Locate the cell with the specified text and output its [x, y] center coordinate. 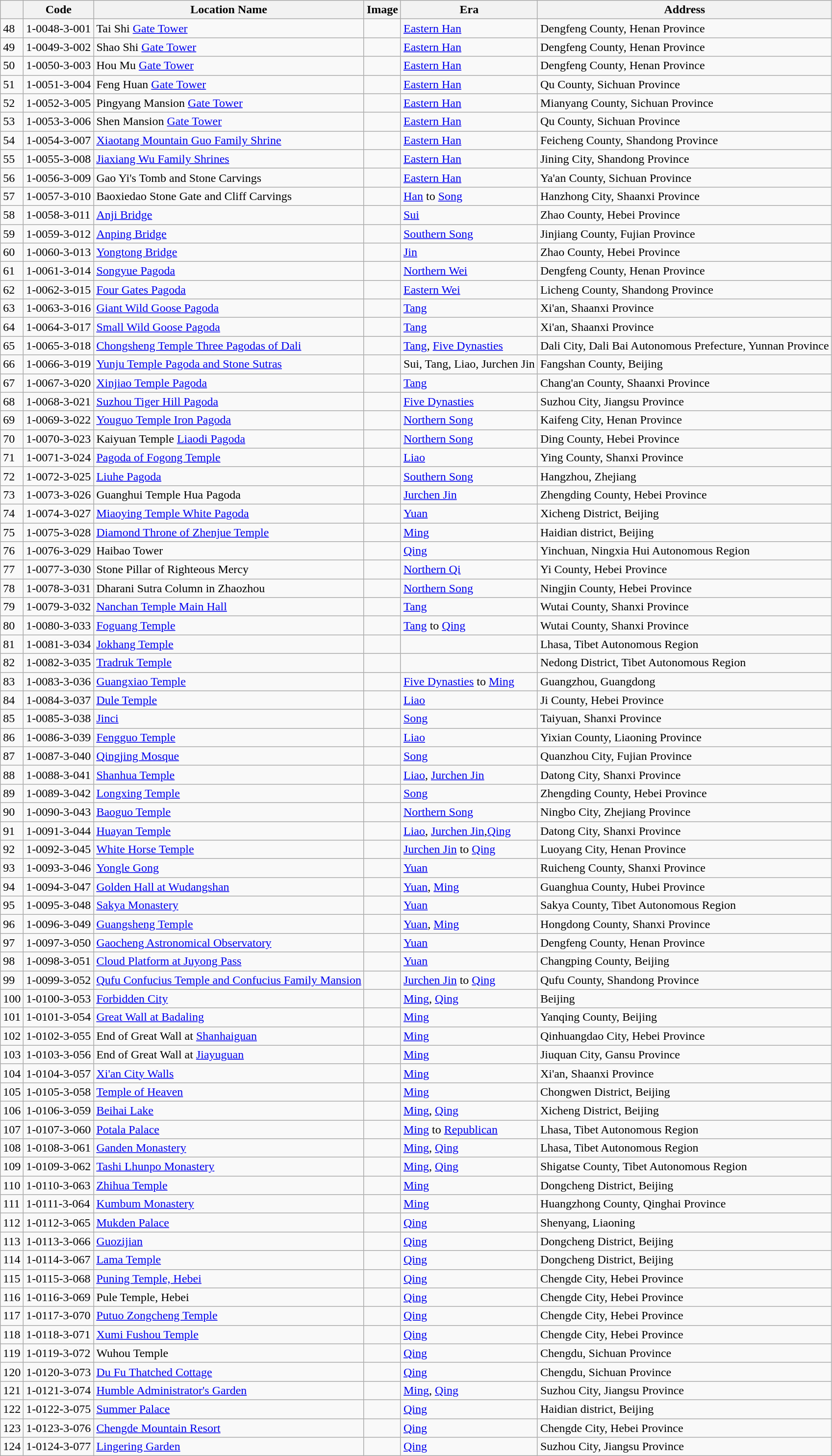
Era [469, 10]
1-0054-3-007 [59, 140]
1-0107-3-060 [59, 1129]
1-0090-3-043 [59, 812]
Location Name [229, 10]
64 [12, 327]
Yunju Temple Pagoda and Stone Sutras [229, 364]
89 [12, 793]
Lingering Garden [229, 1447]
Jokhang Temple [229, 644]
107 [12, 1129]
Jiuquan City, Gansu Province [684, 1054]
Jurchen Jin [469, 495]
Image [382, 10]
119 [12, 1353]
110 [12, 1185]
Nanchan Temple Main Hall [229, 607]
100 [12, 999]
Tradruk Temple [229, 663]
Yongle Gong [229, 868]
1-0053-3-006 [59, 122]
Giant Wild Goose Pagoda [229, 308]
Xinjiao Temple Pagoda [229, 383]
Five Dynasties to Ming [469, 681]
85 [12, 719]
91 [12, 831]
1-0108-3-061 [59, 1148]
Changping County, Beijing [684, 961]
Youguo Temple Iron Pagoda [229, 420]
1-0064-3-017 [59, 327]
Ding County, Hebei Province [684, 439]
Huangzhong County, Qinghai Province [684, 1204]
Wuhou Temple [229, 1353]
Lama Temple [229, 1260]
1-0110-3-063 [59, 1185]
Stone Pillar of Righteous Mercy [229, 570]
Tang, Five Dynasties [469, 346]
59 [12, 234]
Guangzhou, Guangdong [684, 681]
77 [12, 570]
1-0122-3-075 [59, 1409]
62 [12, 290]
123 [12, 1428]
1-0092-3-045 [59, 850]
1-0099-3-052 [59, 980]
1-0066-3-019 [59, 364]
1-0072-3-025 [59, 476]
Qufu County, Shandong Province [684, 980]
1-0103-3-056 [59, 1054]
1-0067-3-020 [59, 383]
96 [12, 924]
Tashi Lhunpo Monastery [229, 1167]
108 [12, 1148]
1-0100-3-053 [59, 999]
Ganden Monastery [229, 1148]
Kaiyuan Temple Liaodi Pagoda [229, 439]
Kumbum Monastery [229, 1204]
1-0071-3-024 [59, 457]
117 [12, 1316]
Ji County, Hebei Province [684, 700]
70 [12, 439]
Guanghui Temple Hua Pagoda [229, 495]
Huayan Temple [229, 831]
Liao, Jurchen Jin,Qing [469, 831]
69 [12, 420]
1-0073-3-026 [59, 495]
55 [12, 159]
Dali City, Dali Bai Autonomous Prefecture, Yunnan Province [684, 346]
1-0074-3-027 [59, 513]
121 [12, 1390]
Pagoda of Fogong Temple [229, 457]
101 [12, 1017]
48 [12, 28]
1-0076-3-029 [59, 551]
1-0069-3-022 [59, 420]
Xi'an City Walls [229, 1073]
83 [12, 681]
Zhihua Temple [229, 1185]
Beihai Lake [229, 1110]
81 [12, 644]
1-0109-3-062 [59, 1167]
1-0070-3-023 [59, 439]
1-0111-3-064 [59, 1204]
1-0083-3-036 [59, 681]
1-0089-3-042 [59, 793]
Yongtong Bridge [229, 252]
92 [12, 850]
Northern Wei [469, 271]
Beijing [684, 999]
60 [12, 252]
Guanghua County, Hubei Province [684, 887]
Anping Bridge [229, 234]
1-0062-3-015 [59, 290]
Forbidden City [229, 999]
Shao Shi Gate Tower [229, 47]
1-0078-3-031 [59, 588]
Sui, Tang, Liao, Jurchen Jin [469, 364]
116 [12, 1297]
95 [12, 905]
1-0060-3-013 [59, 252]
1-0086-3-039 [59, 737]
Eastern Wei [469, 290]
Chang'an County, Shaanxi Province [684, 383]
72 [12, 476]
End of Great Wall at Jiayuguan [229, 1054]
Yanqing County, Beijing [684, 1017]
1-0084-3-037 [59, 700]
1-0098-3-051 [59, 961]
Golden Hall at Wudangshan [229, 887]
Fangshan County, Beijing [684, 364]
98 [12, 961]
106 [12, 1110]
Kaifeng City, Henan Province [684, 420]
1-0105-3-058 [59, 1092]
122 [12, 1409]
99 [12, 980]
Anji Bridge [229, 215]
80 [12, 626]
Hanzhong City, Shaanxi Province [684, 196]
120 [12, 1372]
1-0052-3-005 [59, 103]
84 [12, 700]
104 [12, 1073]
Potala Palace [229, 1129]
Liao, Jurchen Jin [469, 775]
1-0057-3-010 [59, 196]
Shenyang, Liaoning [684, 1223]
58 [12, 215]
71 [12, 457]
Ming to Republican [469, 1129]
1-0117-3-070 [59, 1316]
Putuo Zongcheng Temple [229, 1316]
1-0077-3-030 [59, 570]
1-0106-3-059 [59, 1110]
1-0119-3-072 [59, 1353]
78 [12, 588]
Mukden Palace [229, 1223]
56 [12, 177]
86 [12, 737]
1-0068-3-021 [59, 402]
102 [12, 1036]
1-0082-3-035 [59, 663]
Ying County, Shanxi Province [684, 457]
Tai Shi Gate Tower [229, 28]
Songyue Pagoda [229, 271]
65 [12, 346]
Sui [469, 215]
Du Fu Thatched Cottage [229, 1372]
1-0094-3-047 [59, 887]
Baoxiedao Stone Gate and Cliff Carvings [229, 196]
94 [12, 887]
Tang to Qing [469, 626]
Xiaotang Mountain Guo Family Shrine [229, 140]
115 [12, 1279]
87 [12, 756]
1-0095-3-048 [59, 905]
1-0056-3-009 [59, 177]
1-0113-3-066 [59, 1241]
Nedong District, Tibet Autonomous Region [684, 663]
113 [12, 1241]
93 [12, 868]
1-0075-3-028 [59, 532]
Hangzhou, Zhejiang [684, 476]
Ningjin County, Hebei Province [684, 588]
79 [12, 607]
61 [12, 271]
1-0112-3-065 [59, 1223]
Shigatse County, Tibet Autonomous Region [684, 1167]
50 [12, 66]
1-0088-3-041 [59, 775]
Luoyang City, Henan Province [684, 850]
Longxing Temple [229, 793]
Jin [469, 252]
Sakya County, Tibet Autonomous Region [684, 905]
1-0116-3-069 [59, 1297]
Ningbo City, Zhejiang Province [684, 812]
52 [12, 103]
74 [12, 513]
Pule Temple, Hebei [229, 1297]
75 [12, 532]
1-0048-3-001 [59, 28]
Gao Yi's Tomb and Stone Carvings [229, 177]
Chongwen District, Beijing [684, 1092]
Feicheng County, Shandong Province [684, 140]
82 [12, 663]
Jiaxiang Wu Family Shrines [229, 159]
Qufu Confucius Temple and Confucius Family Mansion [229, 980]
Licheng County, Shandong Province [684, 290]
1-0059-3-012 [59, 234]
66 [12, 364]
1-0081-3-034 [59, 644]
Qinhuangdao City, Hebei Province [684, 1036]
63 [12, 308]
Taiyuan, Shanxi Province [684, 719]
Jinci [229, 719]
Suzhou Tiger Hill Pagoda [229, 402]
1-0093-3-046 [59, 868]
Summer Palace [229, 1409]
1-0123-3-076 [59, 1428]
73 [12, 495]
White Horse Temple [229, 850]
Diamond Throne of Zhenjue Temple [229, 532]
111 [12, 1204]
Liuhe Pagoda [229, 476]
1-0124-3-077 [59, 1447]
Quanzhou City, Fujian Province [684, 756]
Shen Mansion Gate Tower [229, 122]
1-0091-3-044 [59, 831]
End of Great Wall at Shanhaiguan [229, 1036]
Yinchuan, Ningxia Hui Autonomous Region [684, 551]
Qingjing Mosque [229, 756]
Chongsheng Temple Three Pagodas of Dali [229, 346]
1-0055-3-008 [59, 159]
90 [12, 812]
Gaocheng Astronomical Observatory [229, 943]
114 [12, 1260]
109 [12, 1167]
53 [12, 122]
1-0097-3-050 [59, 943]
Small Wild Goose Pagoda [229, 327]
Cloud Platform at Juyong Pass [229, 961]
Baoguo Temple [229, 812]
1-0063-3-016 [59, 308]
Four Gates Pagoda [229, 290]
103 [12, 1054]
Puning Temple, Hebei [229, 1279]
1-0080-3-033 [59, 626]
Jining City, Shandong Province [684, 159]
1-0101-3-054 [59, 1017]
1-0061-3-014 [59, 271]
1-0050-3-003 [59, 66]
68 [12, 402]
Northern Qi [469, 570]
Fengguo Temple [229, 737]
Haibao Tower [229, 551]
118 [12, 1334]
Jinjiang County, Fujian Province [684, 234]
1-0051-3-004 [59, 84]
88 [12, 775]
112 [12, 1223]
Ya'an County, Sichuan Province [684, 177]
1-0079-3-032 [59, 607]
1-0096-3-049 [59, 924]
Feng Huan Gate Tower [229, 84]
Ruicheng County, Shanxi Province [684, 868]
Address [684, 10]
1-0104-3-057 [59, 1073]
Guangsheng Temple [229, 924]
105 [12, 1092]
1-0058-3-011 [59, 215]
1-0065-3-018 [59, 346]
1-0114-3-067 [59, 1260]
Guozijian [229, 1241]
Foguang Temple [229, 626]
97 [12, 943]
1-0118-3-071 [59, 1334]
Sakya Monastery [229, 905]
67 [12, 383]
Guangxiao Temple [229, 681]
Mianyang County, Sichuan Province [684, 103]
57 [12, 196]
Five Dynasties [469, 402]
Chengde Mountain Resort [229, 1428]
51 [12, 84]
1-0121-3-074 [59, 1390]
1-0049-3-002 [59, 47]
Humble Administrator's Garden [229, 1390]
54 [12, 140]
1-0085-3-038 [59, 719]
1-0102-3-055 [59, 1036]
1-0087-3-040 [59, 756]
Yixian County, Liaoning Province [684, 737]
Xumi Fushou Temple [229, 1334]
Hou Mu Gate Tower [229, 66]
1-0115-3-068 [59, 1279]
124 [12, 1447]
Dharani Sutra Column in Zhaozhou [229, 588]
Han to Song [469, 196]
49 [12, 47]
76 [12, 551]
Shanhua Temple [229, 775]
Temple of Heaven [229, 1092]
Hongdong County, Shanxi Province [684, 924]
Miaoying Temple White Pagoda [229, 513]
1-0120-3-073 [59, 1372]
Dule Temple [229, 700]
Great Wall at Badaling [229, 1017]
Code [59, 10]
Pingyang Mansion Gate Tower [229, 103]
Yi County, Hebei Province [684, 570]
